Extract the (x, y) coordinate from the center of the cell holding the provided text.  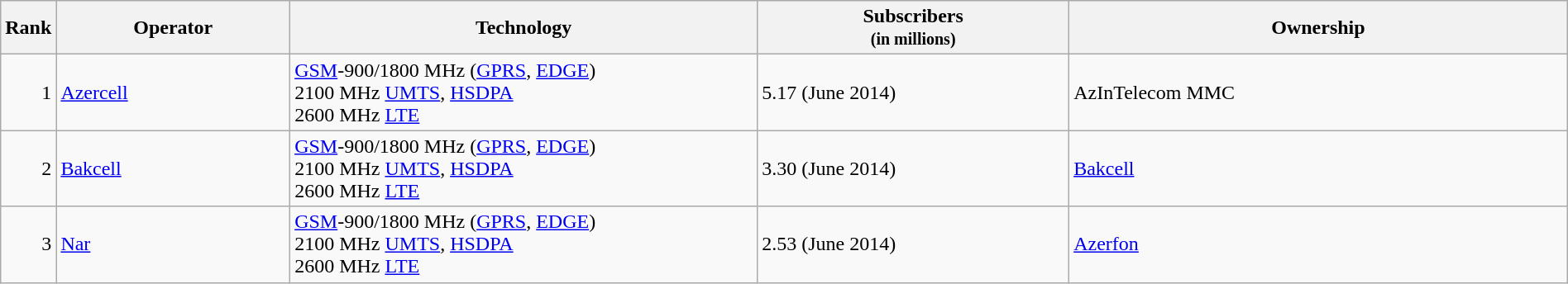
Rank (28, 28)
1 (28, 92)
5.17 (June 2014) (913, 92)
Technology (524, 28)
2.53 (June 2014) (913, 244)
Operator (174, 28)
Ownership (1318, 28)
Subscribers(in millions) (913, 28)
AzInTelecom MMC (1318, 92)
3 (28, 244)
Nar (174, 244)
Azerfon (1318, 244)
3.30 (June 2014) (913, 168)
Azercell (174, 92)
2 (28, 168)
